From the cell containing the given text, extract its center point as [x, y] coordinate. 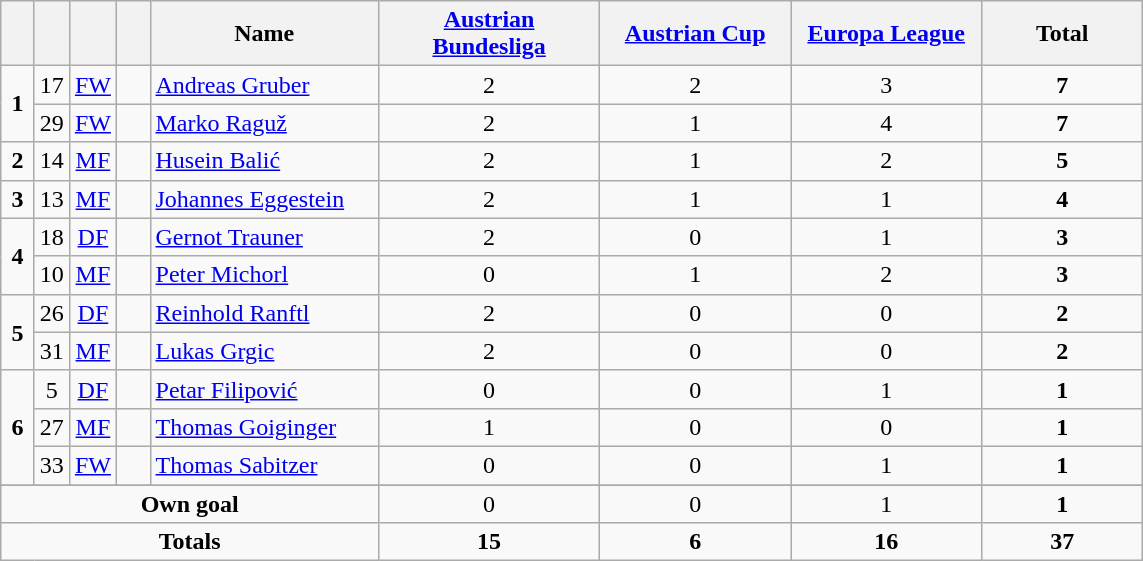
Husein Balić [264, 161]
10 [52, 275]
Name [264, 34]
Gernot Trauner [264, 237]
Europa League [886, 34]
Total [1062, 34]
18 [52, 237]
Johannes Eggestein [264, 199]
15 [490, 542]
Totals [190, 542]
Lukas Grgic [264, 351]
26 [52, 313]
31 [52, 351]
29 [52, 123]
Thomas Sabitzer [264, 465]
17 [52, 85]
Austrian Cup [696, 34]
16 [886, 542]
Peter Michorl [264, 275]
Austrian Bundesliga [490, 34]
14 [52, 161]
13 [52, 199]
33 [52, 465]
Reinhold Ranftl [264, 313]
Own goal [190, 503]
Petar Filipović [264, 389]
37 [1062, 542]
Andreas Gruber [264, 85]
Thomas Goiginger [264, 427]
27 [52, 427]
Marko Raguž [264, 123]
